Identify which cell holds the provided text, then report its (x, y) central coordinate. 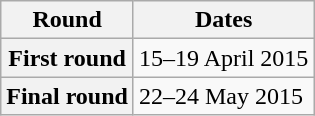
22–24 May 2015 (223, 96)
15–19 April 2015 (223, 58)
Final round (68, 96)
Dates (223, 20)
Round (68, 20)
First round (68, 58)
